Detect which cell encompasses the target text, then output its (X, Y) center coordinate. 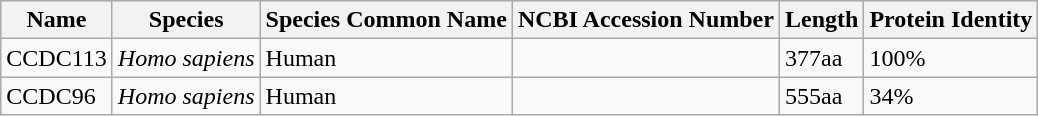
Species (186, 20)
377aa (821, 58)
Length (821, 20)
555aa (821, 96)
CCDC113 (57, 58)
Protein Identity (951, 20)
Species Common Name (386, 20)
Name (57, 20)
34% (951, 96)
100% (951, 58)
NCBI Accession Number (646, 20)
CCDC96 (57, 96)
